Extract the [x, y] coordinate from the center of the cell holding the provided text.  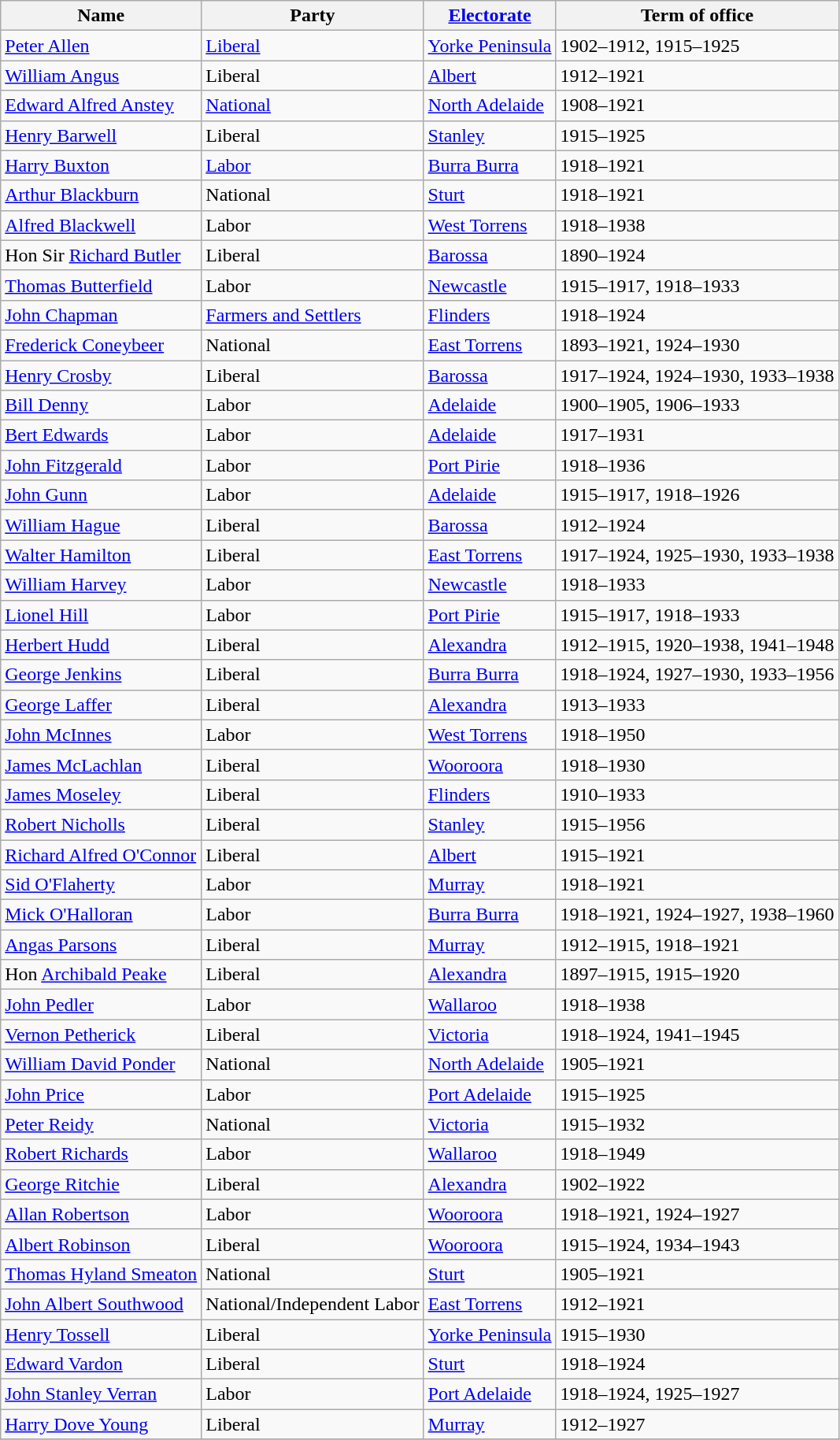
National/Independent Labor [313, 1304]
Peter Reidy [101, 1124]
1918–1930 [698, 764]
Henry Crosby [101, 376]
William Harvey [101, 585]
John Price [101, 1094]
Farmers and Settlers [313, 315]
Electorate [490, 16]
Bill Denny [101, 405]
Walter Hamilton [101, 555]
1915–1917, 1918–1926 [698, 495]
1918–1921, 1924–1927 [698, 1214]
1902–1912, 1915–1925 [698, 46]
John McInnes [101, 735]
Robert Nicholls [101, 824]
Robert Richards [101, 1154]
Sid O'Flaherty [101, 885]
1918–1933 [698, 585]
1912–1915, 1920–1938, 1941–1948 [698, 645]
1893–1921, 1924–1930 [698, 345]
1915–1932 [698, 1124]
Thomas Hyland Smeaton [101, 1274]
1910–1933 [698, 794]
John Fitzgerald [101, 465]
Mick O'Halloran [101, 915]
George Ritchie [101, 1184]
1917–1931 [698, 435]
Harry Dove Young [101, 1424]
1912–1927 [698, 1424]
William David Ponder [101, 1064]
1890–1924 [698, 255]
James McLachlan [101, 764]
Edward Vardon [101, 1364]
John Chapman [101, 315]
1918–1924, 1941–1945 [698, 1035]
1915–1956 [698, 824]
1918–1936 [698, 465]
1897–1915, 1915–1920 [698, 975]
1918–1924, 1925–1927 [698, 1394]
1915–1921 [698, 854]
1902–1922 [698, 1184]
Peter Allen [101, 46]
Hon Sir Richard Butler [101, 255]
1912–1924 [698, 525]
Angas Parsons [101, 945]
1912–1915, 1918–1921 [698, 945]
Henry Barwell [101, 135]
1913–1933 [698, 705]
George Jenkins [101, 675]
1918–1949 [698, 1154]
Vernon Petherick [101, 1035]
John Albert Southwood [101, 1304]
Term of office [698, 16]
1900–1905, 1906–1933 [698, 405]
James Moseley [101, 794]
1917–1924, 1924–1930, 1933–1938 [698, 376]
Henry Tossell [101, 1334]
John Gunn [101, 495]
1908–1921 [698, 106]
1918–1921, 1924–1927, 1938–1960 [698, 915]
Albert Robinson [101, 1244]
1918–1924, 1927–1930, 1933–1956 [698, 675]
William Hague [101, 525]
Edward Alfred Anstey [101, 106]
George Laffer [101, 705]
1915–1924, 1934–1943 [698, 1244]
Name [101, 16]
Bert Edwards [101, 435]
William Angus [101, 76]
1918–1950 [698, 735]
Hon Archibald Peake [101, 975]
John Pedler [101, 1005]
John Stanley Verran [101, 1394]
Allan Robertson [101, 1214]
Richard Alfred O'Connor [101, 854]
Alfred Blackwell [101, 225]
Lionel Hill [101, 615]
Frederick Coneybeer [101, 345]
Arthur Blackburn [101, 195]
1917–1924, 1925–1930, 1933–1938 [698, 555]
Harry Buxton [101, 165]
Thomas Butterfield [101, 285]
Herbert Hudd [101, 645]
1915–1930 [698, 1334]
Party [313, 16]
